Scan for the cell matching the given text and deliver its [x, y] coordinate at center. 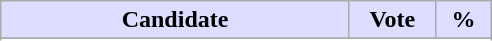
Candidate [176, 20]
Vote [392, 20]
% [463, 20]
